Identify which cell holds the provided text, then report its (x, y) central coordinate. 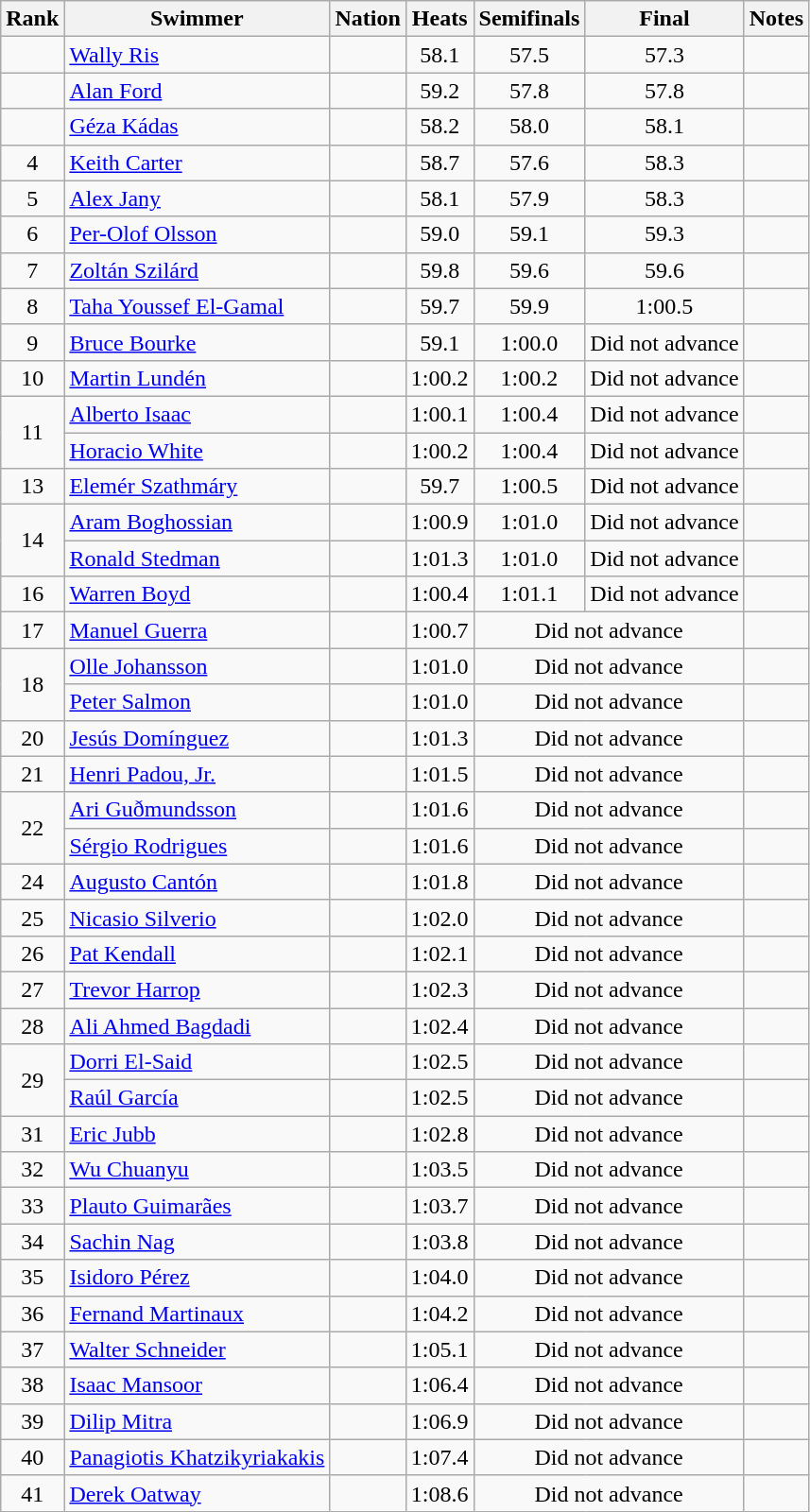
Fernand Martinaux (197, 1314)
Ari Guðmundsson (197, 810)
59.2 (439, 91)
Notes (776, 19)
1:01.1 (529, 594)
40 (32, 1457)
59.0 (439, 234)
1:01.8 (439, 882)
1:00.0 (529, 342)
Pat Kendall (197, 954)
41 (32, 1493)
Rank (32, 19)
14 (32, 541)
Zoltán Szilárd (197, 270)
Final (664, 19)
Dilip Mitra (197, 1421)
1:02.8 (439, 1134)
Warren Boyd (197, 594)
Trevor Harrop (197, 989)
Semifinals (529, 19)
10 (32, 378)
Plauto Guimarães (197, 1206)
Per-Olof Olsson (197, 234)
1:02.1 (439, 954)
1:01.5 (439, 774)
59.8 (439, 270)
Sachin Nag (197, 1242)
Alberto Isaac (197, 414)
22 (32, 828)
38 (32, 1385)
27 (32, 989)
Manuel Guerra (197, 630)
39 (32, 1421)
Taha Youssef El-Gamal (197, 306)
Alan Ford (197, 91)
Nation (368, 19)
11 (32, 432)
1:05.1 (439, 1349)
Aram Boghossian (197, 523)
32 (32, 1170)
34 (32, 1242)
57.6 (529, 163)
1:00.9 (439, 523)
Walter Schneider (197, 1349)
Olle Johansson (197, 666)
Ali Ahmed Bagdadi (197, 1025)
58.2 (439, 127)
1:03.7 (439, 1206)
57.3 (664, 55)
Panagiotis Khatzikyriakakis (197, 1457)
1:02.0 (439, 918)
58.0 (529, 127)
1:08.6 (439, 1493)
1:02.4 (439, 1025)
Keith Carter (197, 163)
Raúl García (197, 1098)
1:02.3 (439, 989)
1:07.4 (439, 1457)
7 (32, 270)
33 (32, 1206)
Dorri El-Said (197, 1062)
8 (32, 306)
Henri Padou, Jr. (197, 774)
36 (32, 1314)
1:03.8 (439, 1242)
Peter Salmon (197, 702)
1:06.9 (439, 1421)
20 (32, 738)
4 (32, 163)
1:00.7 (439, 630)
6 (32, 234)
Géza Kádas (197, 127)
Jesús Domínguez (197, 738)
Isaac Mansoor (197, 1385)
18 (32, 684)
Sérgio Rodrigues (197, 846)
1:00.1 (439, 414)
21 (32, 774)
35 (32, 1278)
Eric Jubb (197, 1134)
17 (32, 630)
59.3 (664, 234)
57.9 (529, 198)
13 (32, 487)
58.7 (439, 163)
5 (32, 198)
Elemér Szathmáry (197, 487)
Wally Ris (197, 55)
29 (32, 1080)
31 (32, 1134)
57.5 (529, 55)
Augusto Cantón (197, 882)
9 (32, 342)
59.9 (529, 306)
Bruce Bourke (197, 342)
1:04.0 (439, 1278)
Martin Lundén (197, 378)
16 (32, 594)
Horacio White (197, 451)
25 (32, 918)
Isidoro Pérez (197, 1278)
Ronald Stedman (197, 558)
28 (32, 1025)
Wu Chuanyu (197, 1170)
26 (32, 954)
24 (32, 882)
37 (32, 1349)
Nicasio Silverio (197, 918)
1:03.5 (439, 1170)
Heats (439, 19)
1:06.4 (439, 1385)
Alex Jany (197, 198)
Derek Oatway (197, 1493)
Swimmer (197, 19)
1:04.2 (439, 1314)
